Determine the (x, y) coordinate at the center of the cell enclosing the given text.  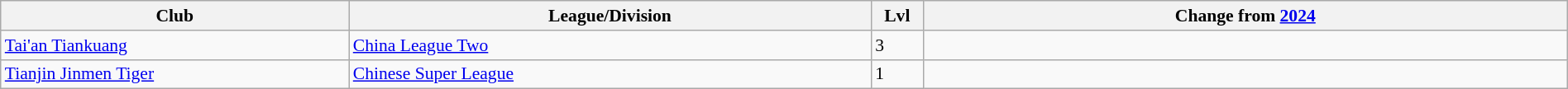
Tai'an Tiankuang (175, 45)
League/Division (610, 16)
Change from 2024 (1245, 16)
China League Two (610, 45)
Chinese Super League (610, 74)
Tianjin Jinmen Tiger (175, 74)
Club (175, 16)
3 (896, 45)
Lvl (896, 16)
1 (896, 74)
